Extract the (X, Y) coordinate from the center of the cell holding the provided text.  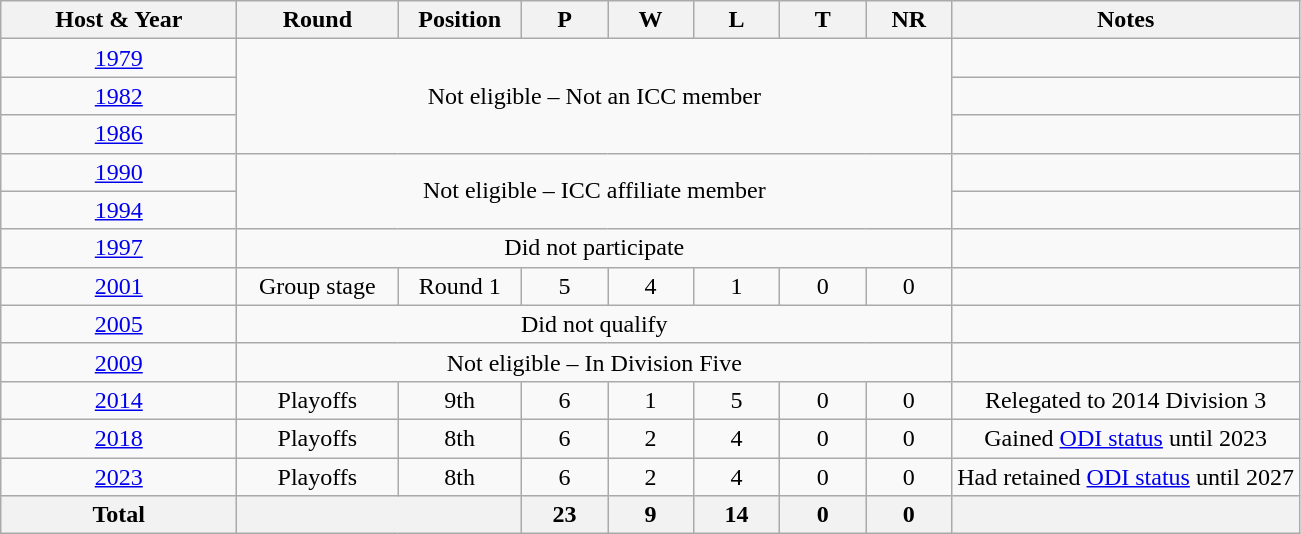
1997 (119, 248)
2005 (119, 324)
Notes (1126, 20)
W (651, 20)
2023 (119, 477)
Had retained ODI status until 2027 (1126, 477)
2014 (119, 400)
1986 (119, 134)
Not eligible – Not an ICC member (594, 96)
Not eligible – In Division Five (594, 362)
Not eligible – ICC affiliate member (594, 191)
14 (737, 515)
Did not participate (594, 248)
L (737, 20)
2009 (119, 362)
Total (119, 515)
Host & Year (119, 20)
Round (318, 20)
1979 (119, 58)
1982 (119, 96)
Did not qualify (594, 324)
T (823, 20)
1990 (119, 172)
Relegated to 2014 Division 3 (1126, 400)
2018 (119, 438)
Position (460, 20)
2001 (119, 286)
Group stage (318, 286)
1994 (119, 210)
Gained ODI status until 2023 (1126, 438)
23 (564, 515)
9 (651, 515)
NR (909, 20)
P (564, 20)
9th (460, 400)
Round 1 (460, 286)
